Output the [X, Y] coordinate of the center of the cell containing the given text.  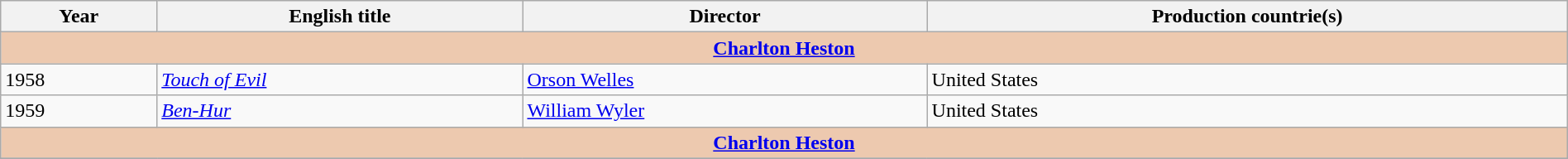
Director [724, 17]
1958 [79, 79]
Ben-Hur [340, 111]
William Wyler [724, 111]
Orson Welles [724, 79]
English title [340, 17]
Year [79, 17]
Production countrie(s) [1247, 17]
1959 [79, 111]
Touch of Evil [340, 79]
